Extract the [x, y] coordinate from the center of the cell holding the provided text.  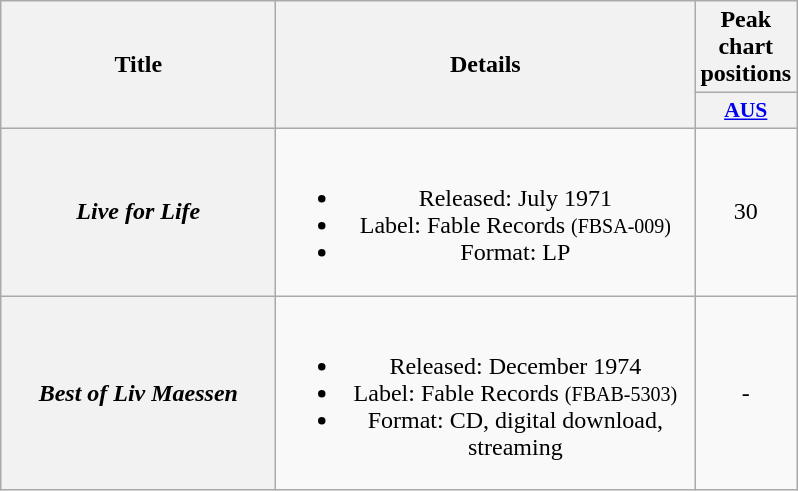
Released: December 1974Label: Fable Records (FBAB-5303)Format: CD, digital download, streaming [486, 393]
Peak chart positions [746, 47]
Details [486, 65]
Live for Life [138, 212]
30 [746, 212]
Best of Liv Maessen [138, 393]
Title [138, 65]
Released: July 1971Label: Fable Records (FBSA-009)Format: LP [486, 212]
- [746, 393]
AUS [746, 111]
